Locate the cell with the specified text and output its [X, Y] center coordinate. 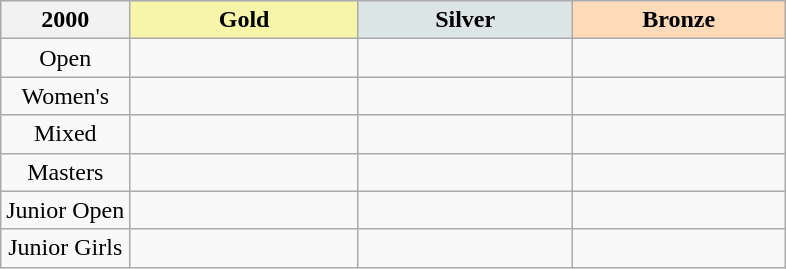
Masters [66, 172]
2000 [66, 20]
Bronze [679, 20]
Women's [66, 96]
Gold [244, 20]
Silver [465, 20]
Mixed [66, 134]
Junior Girls [66, 248]
Open [66, 58]
Junior Open [66, 210]
